Detect which cell encompasses the target text, then output its [x, y] center coordinate. 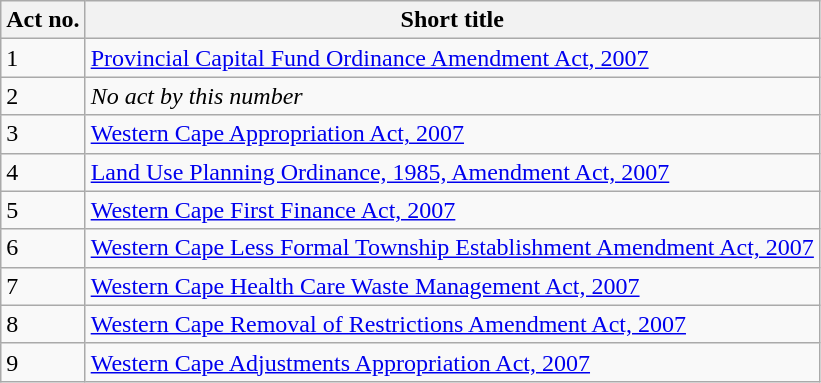
1 [43, 58]
Western Cape Less Formal Township Establishment Amendment Act, 2007 [452, 248]
Provincial Capital Fund Ordinance Amendment Act, 2007 [452, 58]
Western Cape Removal of Restrictions Amendment Act, 2007 [452, 324]
Western Cape Health Care Waste Management Act, 2007 [452, 286]
5 [43, 210]
2 [43, 96]
7 [43, 286]
Short title [452, 20]
4 [43, 172]
Land Use Planning Ordinance, 1985, Amendment Act, 2007 [452, 172]
Western Cape First Finance Act, 2007 [452, 210]
Western Cape Appropriation Act, 2007 [452, 134]
Western Cape Adjustments Appropriation Act, 2007 [452, 362]
3 [43, 134]
6 [43, 248]
Act no. [43, 20]
No act by this number [452, 96]
8 [43, 324]
9 [43, 362]
